Detect which cell encompasses the target text, then output its [X, Y] center coordinate. 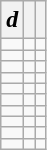
d [12, 20]
